Find where the given text appears and provide that cell's center as (x, y) coordinate. 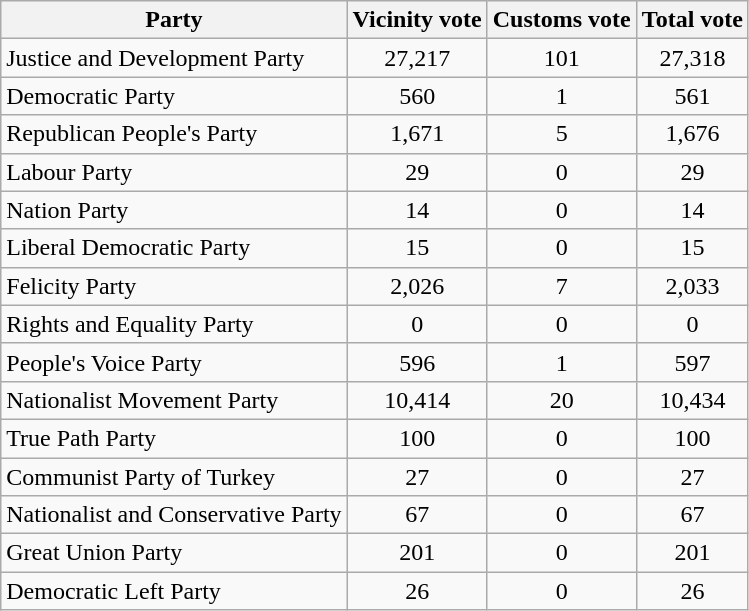
20 (562, 400)
560 (417, 96)
2,033 (692, 286)
561 (692, 96)
Nation Party (174, 210)
1,676 (692, 134)
Great Union Party (174, 553)
Justice and Development Party (174, 58)
27,318 (692, 58)
597 (692, 362)
1,671 (417, 134)
Felicity Party (174, 286)
True Path Party (174, 438)
Communist Party of Turkey (174, 477)
Nationalist Movement Party (174, 400)
Rights and Equality Party (174, 324)
10,414 (417, 400)
10,434 (692, 400)
596 (417, 362)
Vicinity vote (417, 20)
Democratic Party (174, 96)
Total vote (692, 20)
27,217 (417, 58)
7 (562, 286)
101 (562, 58)
People's Voice Party (174, 362)
Liberal Democratic Party (174, 248)
2,026 (417, 286)
Customs vote (562, 20)
Republican People's Party (174, 134)
Nationalist and Conservative Party (174, 515)
Party (174, 20)
Democratic Left Party (174, 591)
Labour Party (174, 172)
5 (562, 134)
